Identify which cell holds the provided text, then report its [X, Y] central coordinate. 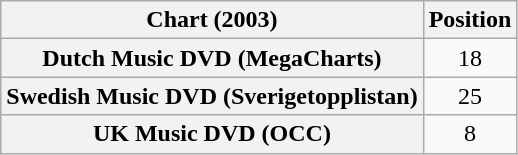
Swedish Music DVD (Sverigetopplistan) [212, 96]
UK Music DVD (OCC) [212, 134]
25 [470, 96]
Chart (2003) [212, 20]
Position [470, 20]
Dutch Music DVD (MegaCharts) [212, 58]
8 [470, 134]
18 [470, 58]
